Return the (x, y) coordinate for the center point of the cell that contains the specified text.  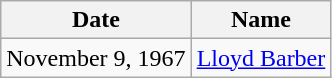
November 9, 1967 (96, 58)
Name (261, 20)
Lloyd Barber (261, 58)
Date (96, 20)
